Identify which cell holds the provided text, then report its [x, y] central coordinate. 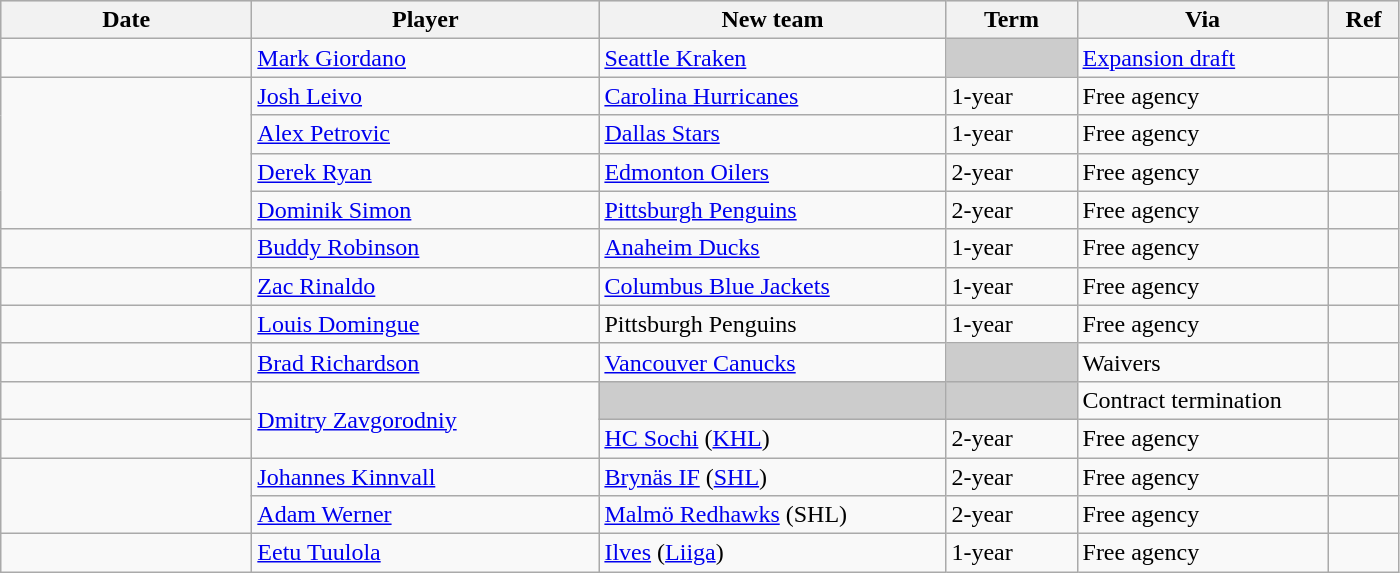
HC Sochi (KHL) [772, 438]
Zac Rinaldo [426, 286]
Via [1202, 20]
Date [126, 20]
Vancouver Canucks [772, 362]
Mark Giordano [426, 58]
Carolina Hurricanes [772, 96]
Dallas Stars [772, 134]
Edmonton Oilers [772, 172]
Louis Domingue [426, 324]
Term [1012, 20]
Dominik Simon [426, 210]
Johannes Kinnvall [426, 477]
Eetu Tuulola [426, 553]
Brad Richardson [426, 362]
Ref [1364, 20]
Expansion draft [1202, 58]
Buddy Robinson [426, 248]
Alex Petrovic [426, 134]
Malmö Redhawks (SHL) [772, 515]
New team [772, 20]
Anaheim Ducks [772, 248]
Seattle Kraken [772, 58]
Columbus Blue Jackets [772, 286]
Dmitry Zavgorodniy [426, 419]
Josh Leivo [426, 96]
Contract termination [1202, 400]
Brynäs IF (SHL) [772, 477]
Derek Ryan [426, 172]
Waivers [1202, 362]
Adam Werner [426, 515]
Ilves (Liiga) [772, 553]
Player [426, 20]
